Scan for the cell matching the given text and deliver its [X, Y] coordinate at center. 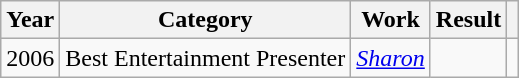
2006 [30, 58]
Result [468, 20]
Work [391, 20]
Sharon [391, 58]
Best Entertainment Presenter [206, 58]
Category [206, 20]
Year [30, 20]
